For the text-containing cell, return its midpoint in (X, Y) coordinate format. 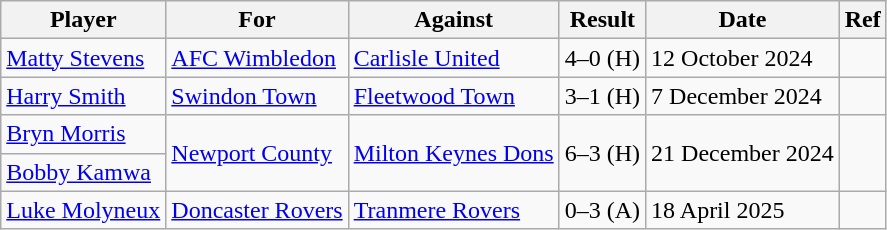
18 April 2025 (743, 210)
12 October 2024 (743, 58)
21 December 2024 (743, 153)
AFC Wimbledon (257, 58)
Doncaster Rovers (257, 210)
6–3 (H) (602, 153)
Fleetwood Town (454, 96)
Matty Stevens (84, 58)
Player (84, 20)
For (257, 20)
Milton Keynes Dons (454, 153)
Carlisle United (454, 58)
Tranmere Rovers (454, 210)
Against (454, 20)
Ref (862, 20)
Swindon Town (257, 96)
Harry Smith (84, 96)
Date (743, 20)
7 December 2024 (743, 96)
0–3 (A) (602, 210)
Luke Molyneux (84, 210)
Result (602, 20)
4–0 (H) (602, 58)
Newport County (257, 153)
Bobby Kamwa (84, 172)
Bryn Morris (84, 134)
3–1 (H) (602, 96)
